Determine the (X, Y) coordinate at the center of the cell enclosing the given text.  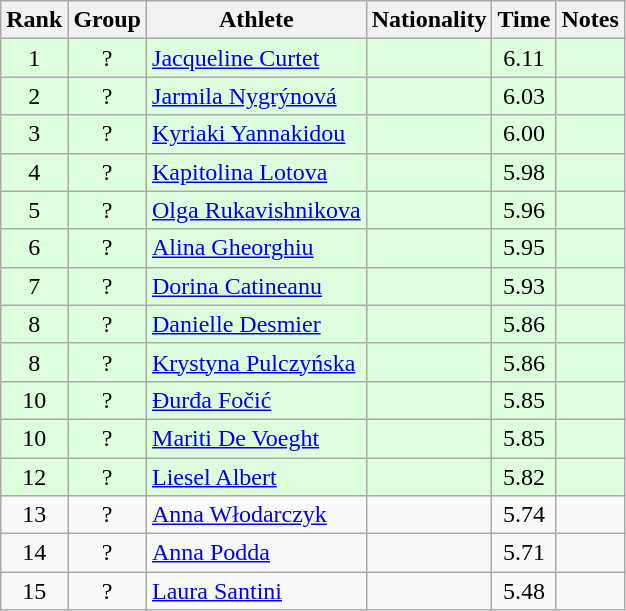
Dorina Catineanu (257, 286)
Krystyna Pulczyńska (257, 362)
Jarmila Nygrýnová (257, 96)
Group (108, 20)
3 (34, 134)
Alina Gheorghiu (257, 248)
12 (34, 477)
5.71 (524, 553)
5.95 (524, 248)
Kyriaki Yannakidou (257, 134)
Notes (590, 20)
Liesel Albert (257, 477)
6.03 (524, 96)
Anna Włodarczyk (257, 515)
13 (34, 515)
Đurđa Fočić (257, 400)
4 (34, 172)
14 (34, 553)
5.96 (524, 210)
Olga Rukavishnikova (257, 210)
6.11 (524, 58)
6 (34, 248)
Athlete (257, 20)
5 (34, 210)
5.74 (524, 515)
Kapitolina Lotova (257, 172)
5.48 (524, 591)
5.98 (524, 172)
5.93 (524, 286)
Jacqueline Curtet (257, 58)
Anna Podda (257, 553)
Mariti De Voeght (257, 438)
7 (34, 286)
Time (524, 20)
Rank (34, 20)
15 (34, 591)
2 (34, 96)
Danielle Desmier (257, 324)
Laura Santini (257, 591)
5.82 (524, 477)
1 (34, 58)
6.00 (524, 134)
Nationality (429, 20)
